For the text-containing cell, return its midpoint in (x, y) coordinate format. 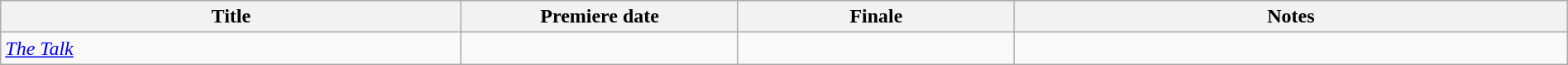
Finale (876, 17)
Title (232, 17)
The Talk (232, 48)
Notes (1292, 17)
Premiere date (600, 17)
